Locate the cell with the specified text and output its [x, y] center coordinate. 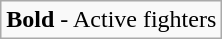
Bold - Active fighters [112, 20]
